Identify which cell holds the provided text, then report its (x, y) central coordinate. 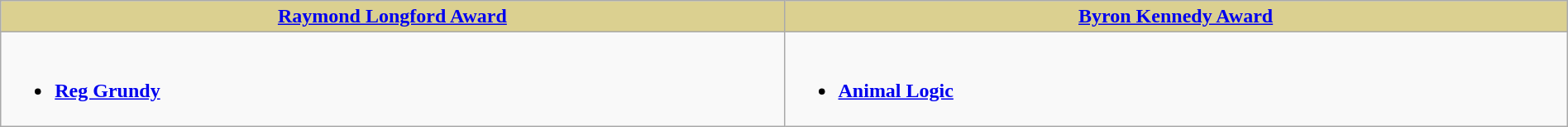
Byron Kennedy Award (1176, 17)
Reg Grundy (392, 80)
Raymond Longford Award (392, 17)
Animal Logic (1176, 80)
